Scan for the cell matching the given text and deliver its [x, y] coordinate at center. 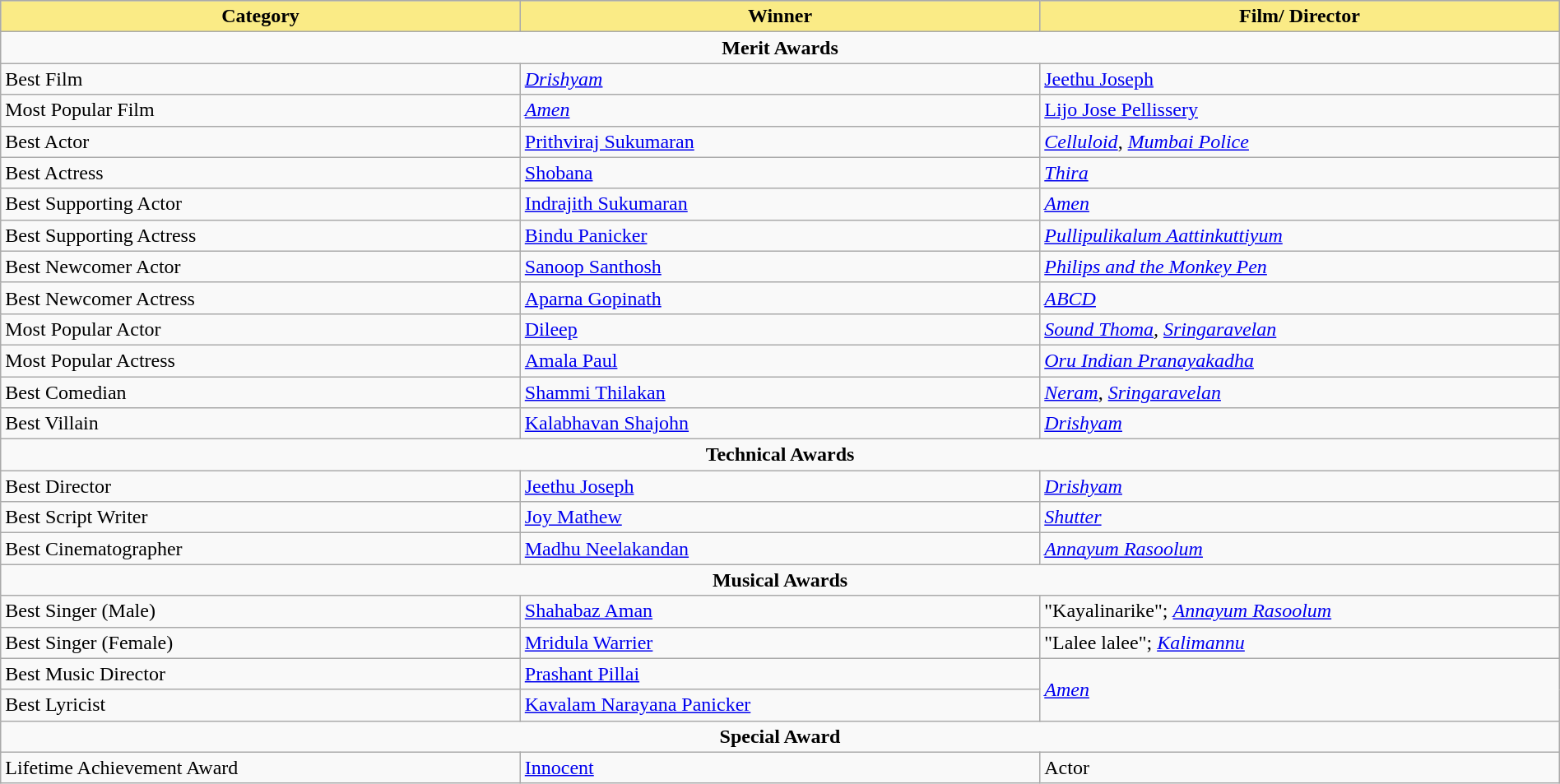
Best Director [261, 486]
Kalabhavan Shajohn [780, 424]
Best Comedian [261, 392]
Joy Mathew [780, 517]
Celluloid, Mumbai Police [1300, 141]
Merit Awards [780, 48]
Best Newcomer Actress [261, 298]
Indrajith Sukumaran [780, 204]
Sound Thoma, Sringaravelan [1300, 329]
Best Film [261, 79]
Best Villain [261, 424]
Madhu Neelakandan [780, 549]
Best Script Writer [261, 517]
Best Cinematographer [261, 549]
Neram, Sringaravelan [1300, 392]
Best Actor [261, 141]
Special Award [780, 736]
Best Lyricist [261, 705]
Dileep [780, 329]
Annayum Rasoolum [1300, 549]
Lijo Jose Pellissery [1300, 110]
Best Music Director [261, 674]
Best Supporting Actor [261, 204]
Actor [1300, 768]
Best Singer (Male) [261, 611]
Amala Paul [780, 360]
Bindu Panicker [780, 235]
Winner [780, 16]
Prithviraj Sukumaran [780, 141]
Mridula Warrier [780, 643]
ABCD [1300, 298]
Most Popular Actor [261, 329]
Shobana [780, 173]
Shahabaz Aman [780, 611]
Prashant Pillai [780, 674]
Film/ Director [1300, 16]
Best Actress [261, 173]
Best Newcomer Actor [261, 267]
Best Singer (Female) [261, 643]
Pullipulikalum Aattinkuttiyum [1300, 235]
Sanoop Santhosh [780, 267]
Most Popular Actress [261, 360]
"Kayalinarike"; Annayum Rasoolum [1300, 611]
Lifetime Achievement Award [261, 768]
Kavalam Narayana Panicker [780, 705]
"Lalee lalee"; Kalimannu [1300, 643]
Best Supporting Actress [261, 235]
Technical Awards [780, 455]
Aparna Gopinath [780, 298]
Oru Indian Pranayakadha [1300, 360]
Musical Awards [780, 580]
Shammi Thilakan [780, 392]
Category [261, 16]
Most Popular Film [261, 110]
Thira [1300, 173]
Shutter [1300, 517]
Philips and the Monkey Pen [1300, 267]
Innocent [780, 768]
